Provide the (x, y) coordinate of the cell's center where the given text is located.  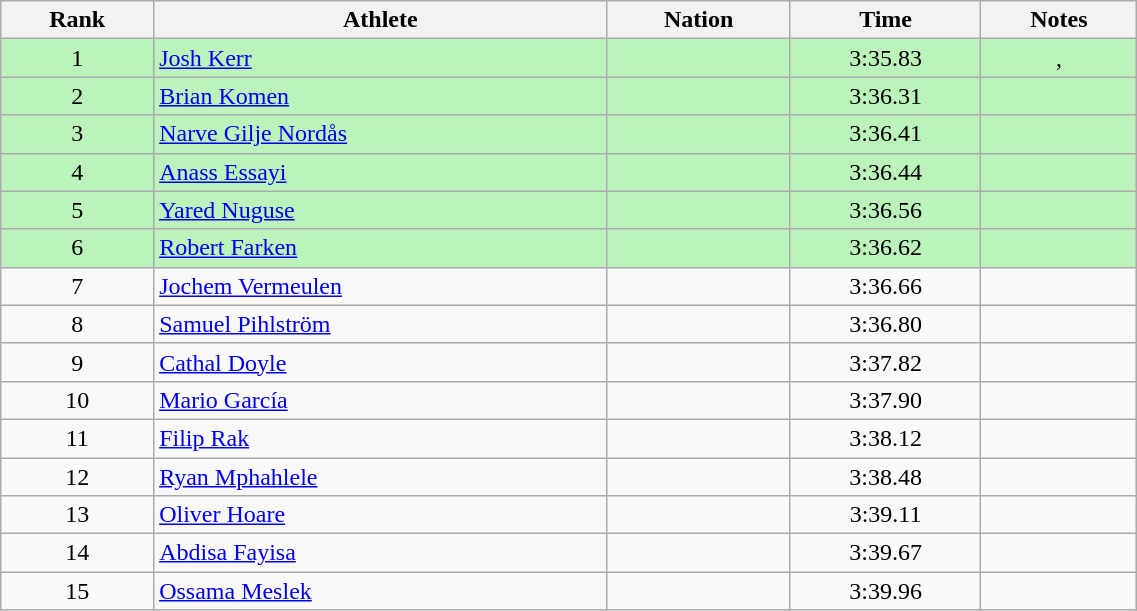
Ryan Mphahlele (380, 477)
Robert Farken (380, 248)
Brian Komen (380, 96)
Rank (78, 20)
Athlete (380, 20)
Yared Nuguse (380, 210)
Samuel Pihlström (380, 324)
6 (78, 248)
3:36.80 (886, 324)
13 (78, 515)
2 (78, 96)
8 (78, 324)
Anass Essayi (380, 172)
, (1059, 58)
14 (78, 553)
Abdisa Fayisa (380, 553)
Notes (1059, 20)
3:36.31 (886, 96)
9 (78, 362)
3:36.41 (886, 134)
3:38.48 (886, 477)
3:36.44 (886, 172)
11 (78, 438)
Mario García (380, 400)
15 (78, 591)
3:36.62 (886, 248)
3:39.11 (886, 515)
Josh Kerr (380, 58)
12 (78, 477)
3:39.96 (886, 591)
3:36.66 (886, 286)
Time (886, 20)
10 (78, 400)
3 (78, 134)
3:35.83 (886, 58)
3:37.82 (886, 362)
Filip Rak (380, 438)
3:37.90 (886, 400)
Cathal Doyle (380, 362)
Oliver Hoare (380, 515)
1 (78, 58)
Narve Gilje Nordås (380, 134)
4 (78, 172)
3:38.12 (886, 438)
Nation (698, 20)
7 (78, 286)
3:36.56 (886, 210)
3:39.67 (886, 553)
Ossama Meslek (380, 591)
Jochem Vermeulen (380, 286)
5 (78, 210)
